From the cell containing the given text, extract its center point as [x, y] coordinate. 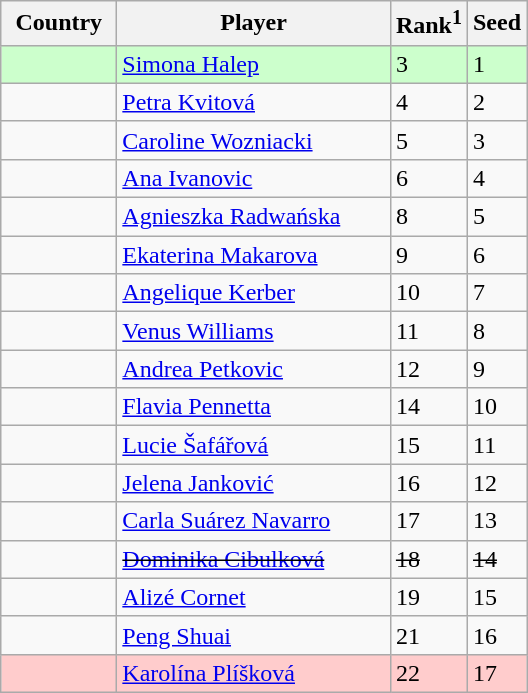
13 [496, 521]
Andrea Petkovic [254, 369]
Flavia Pennetta [254, 407]
Carla Suárez Navarro [254, 521]
Rank1 [428, 24]
1 [496, 64]
21 [428, 635]
19 [428, 597]
Angelique Kerber [254, 293]
Caroline Wozniacki [254, 140]
Country [59, 24]
Petra Kvitová [254, 102]
Ana Ivanovic [254, 178]
Player [254, 24]
7 [496, 293]
Jelena Janković [254, 483]
Venus Williams [254, 331]
Ekaterina Makarova [254, 255]
Peng Shuai [254, 635]
Alizé Cornet [254, 597]
22 [428, 673]
Karolína Plíšková [254, 673]
18 [428, 559]
Lucie Šafářová [254, 445]
2 [496, 102]
Seed [496, 24]
Dominika Cibulková [254, 559]
Simona Halep [254, 64]
Agnieszka Radwańska [254, 217]
